Detect which cell encompasses the target text, then output its (X, Y) center coordinate. 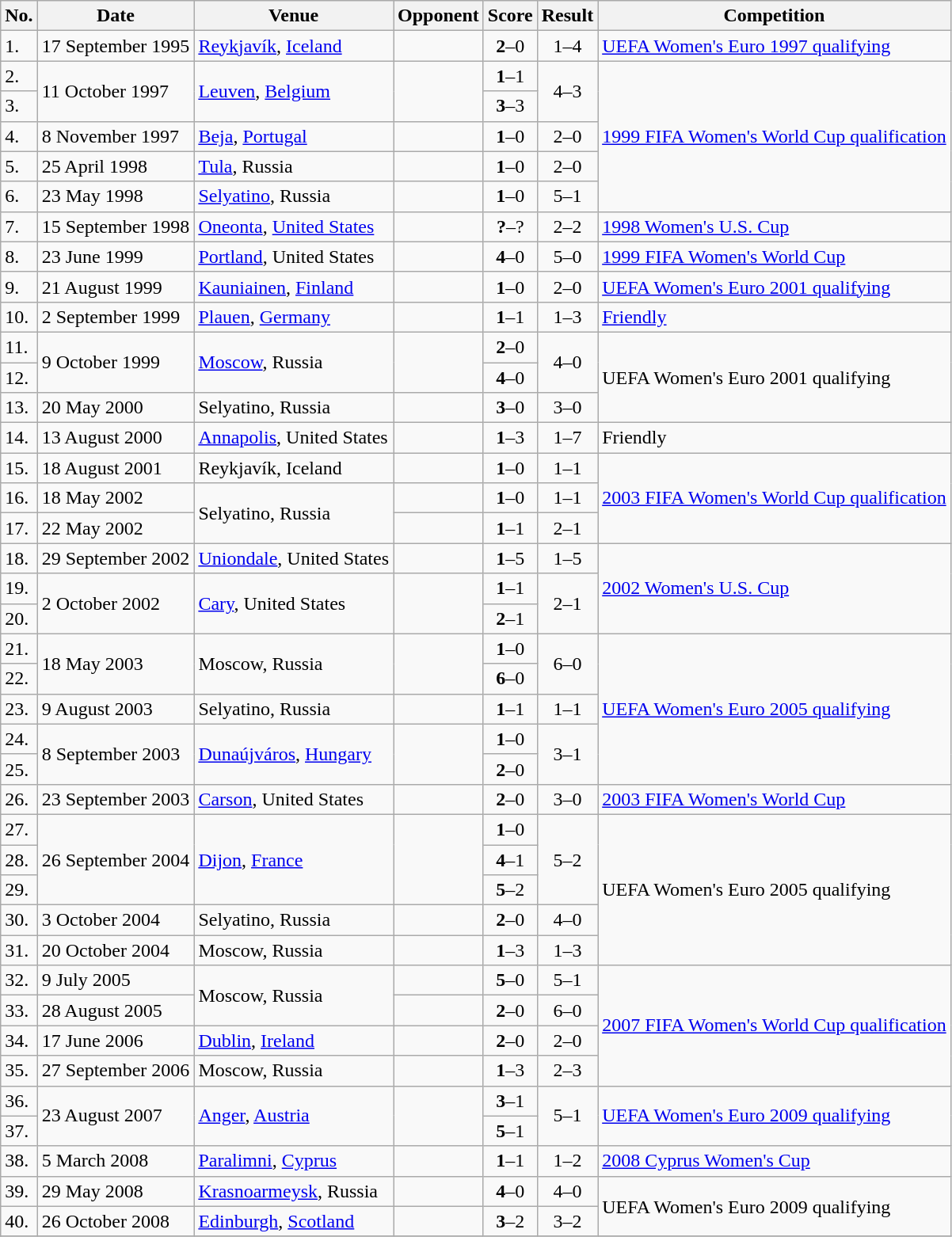
21. (19, 649)
Oneonta, United States (294, 226)
31. (19, 950)
2–2 (567, 226)
Krasnoarmeysk, Russia (294, 1191)
Kauniainen, Finland (294, 287)
4–1 (510, 859)
Opponent (439, 16)
23 May 1998 (116, 196)
18 May 2002 (116, 498)
No. (19, 16)
1998 Women's U.S. Cup (775, 226)
Dijon, France (294, 859)
2. (19, 76)
23 June 1999 (116, 257)
9 July 2005 (116, 980)
28. (19, 859)
1. (19, 46)
Beja, Portugal (294, 136)
Annapolis, United States (294, 438)
3 October 2004 (116, 920)
Plauen, Germany (294, 317)
30. (19, 920)
23 September 2003 (116, 799)
8. (19, 257)
1–4 (567, 46)
9 October 1999 (116, 362)
20 May 2000 (116, 408)
28 August 2005 (116, 1011)
8 September 2003 (116, 754)
17. (19, 528)
33. (19, 1011)
2003 FIFA Women's World Cup qualification (775, 498)
Dunaújváros, Hungary (294, 754)
38. (19, 1161)
26 September 2004 (116, 859)
23 August 2007 (116, 1116)
2008 Cyprus Women's Cup (775, 1161)
18 August 2001 (116, 468)
27 September 2006 (116, 1071)
2007 FIFA Women's World Cup qualification (775, 1026)
15. (19, 468)
18. (19, 558)
7. (19, 226)
24. (19, 739)
34. (19, 1041)
Tula, Russia (294, 166)
19. (19, 588)
26. (19, 799)
23. (19, 709)
27. (19, 829)
35. (19, 1071)
17 September 1995 (116, 46)
37. (19, 1131)
1–7 (567, 438)
20. (19, 618)
29. (19, 890)
8 November 1997 (116, 136)
20 October 2004 (116, 950)
5 March 2008 (116, 1161)
Paralimni, Cyprus (294, 1161)
32. (19, 980)
Result (567, 16)
6. (19, 196)
2 September 1999 (116, 317)
?–? (510, 226)
Leuven, Belgium (294, 91)
9. (19, 287)
12. (19, 378)
4. (19, 136)
25 April 1998 (116, 166)
Portland, United States (294, 257)
3. (19, 106)
9 August 2003 (116, 709)
25. (19, 769)
1999 FIFA Women's World Cup qualification (775, 136)
2 October 2002 (116, 603)
4–3 (567, 91)
2003 FIFA Women's World Cup (775, 799)
11 October 1997 (116, 91)
1–2 (567, 1161)
Edinburgh, Scotland (294, 1221)
11. (19, 347)
3–3 (510, 106)
Carson, United States (294, 799)
15 September 1998 (116, 226)
29 September 2002 (116, 558)
Cary, United States (294, 603)
1999 FIFA Women's World Cup (775, 257)
UEFA Women's Euro 1997 qualifying (775, 46)
Dublin, Ireland (294, 1041)
2002 Women's U.S. Cup (775, 588)
Anger, Austria (294, 1116)
Date (116, 16)
36. (19, 1101)
40. (19, 1221)
13. (19, 408)
17 June 2006 (116, 1041)
13 August 2000 (116, 438)
22 May 2002 (116, 528)
26 October 2008 (116, 1221)
29 May 2008 (116, 1191)
Competition (775, 16)
Venue (294, 16)
2–3 (567, 1071)
22. (19, 679)
14. (19, 438)
Score (510, 16)
21 August 1999 (116, 287)
5. (19, 166)
Uniondale, United States (294, 558)
18 May 2003 (116, 664)
39. (19, 1191)
10. (19, 317)
16. (19, 498)
